Detect which cell encompasses the target text, then output its [X, Y] center coordinate. 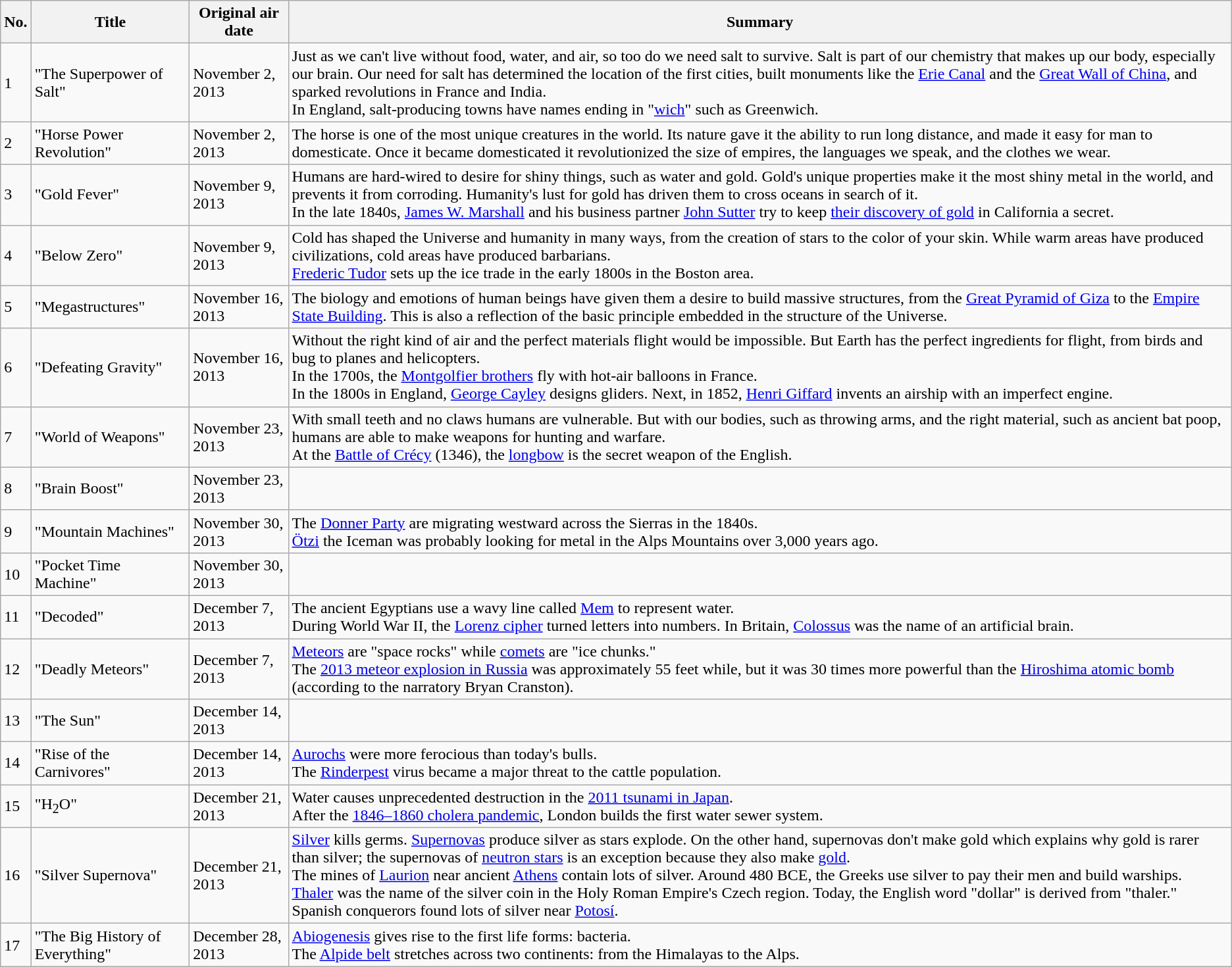
1 [16, 83]
"Pocket Time Machine" [111, 574]
"Silver Supernova" [111, 876]
16 [16, 876]
"Below Zero" [111, 255]
No. [16, 22]
12 [16, 668]
15 [16, 806]
6 [16, 367]
13 [16, 721]
"The Superpower of Salt" [111, 83]
"The Big History of Everything" [111, 945]
7 [16, 437]
4 [16, 255]
"Deadly Meteors" [111, 668]
"Gold Fever" [111, 195]
3 [16, 195]
"Mountain Machines" [111, 532]
Original air date [239, 22]
14 [16, 763]
17 [16, 945]
5 [16, 307]
Abiogenesis gives rise to the first life forms: bacteria.The Alpide belt stretches across two continents: from the Himalayas to the Alps. [759, 945]
"The Sun" [111, 721]
"Horse Power Revolution" [111, 143]
Aurochs were more ferocious than today's bulls.The Rinderpest virus became a major threat to the cattle population. [759, 763]
Title [111, 22]
"World of Weapons" [111, 437]
2 [16, 143]
11 [16, 617]
December 28, 2013 [239, 945]
"H2O" [111, 806]
10 [16, 574]
8 [16, 488]
9 [16, 532]
Water causes unprecedented destruction in the 2011 tsunami in Japan.After the 1846–1860 cholera pandemic, London builds the first water sewer system. [759, 806]
"Megastructures" [111, 307]
"Defeating Gravity" [111, 367]
"Brain Boost" [111, 488]
"Decoded" [111, 617]
Summary [759, 22]
"Rise of the Carnivores" [111, 763]
